From the cell containing the given text, extract its center point as (X, Y) coordinate. 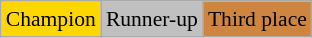
Champion (51, 19)
Third place (258, 19)
Runner-up (152, 19)
